Pinpoint the cell where the given text exists, returning its [X, Y] midpoint coordinate. 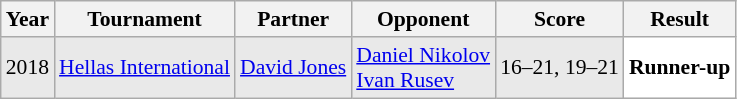
Daniel Nikolov Ivan Rusev [423, 68]
Score [560, 19]
Opponent [423, 19]
2018 [28, 68]
Partner [293, 19]
Result [680, 19]
David Jones [293, 68]
Hellas International [144, 68]
16–21, 19–21 [560, 68]
Runner-up [680, 68]
Tournament [144, 19]
Year [28, 19]
